Provide the [x, y] coordinate of the cell's center where the given text is located.  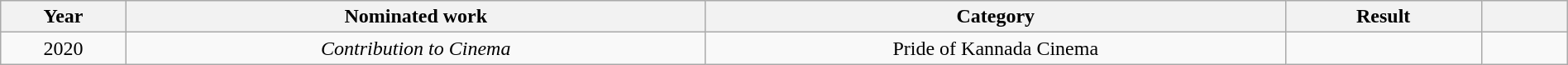
Pride of Kannada Cinema [996, 48]
Nominated work [415, 17]
Result [1383, 17]
Year [64, 17]
Contribution to Cinema [415, 48]
2020 [64, 48]
Category [996, 17]
